Pinpoint the cell where the given text exists, returning its [X, Y] midpoint coordinate. 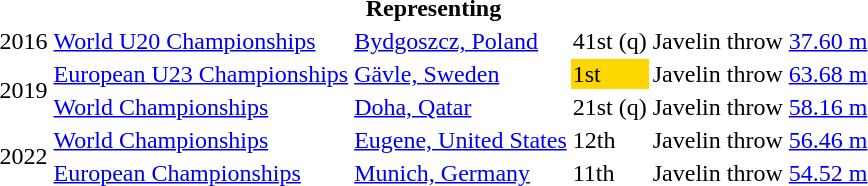
41st (q) [610, 41]
European U23 Championships [201, 74]
12th [610, 140]
Gävle, Sweden [461, 74]
21st (q) [610, 107]
World U20 Championships [201, 41]
1st [610, 74]
Doha, Qatar [461, 107]
Eugene, United States [461, 140]
Bydgoszcz, Poland [461, 41]
